Determine the [X, Y] coordinate at the center of the cell enclosing the given text.  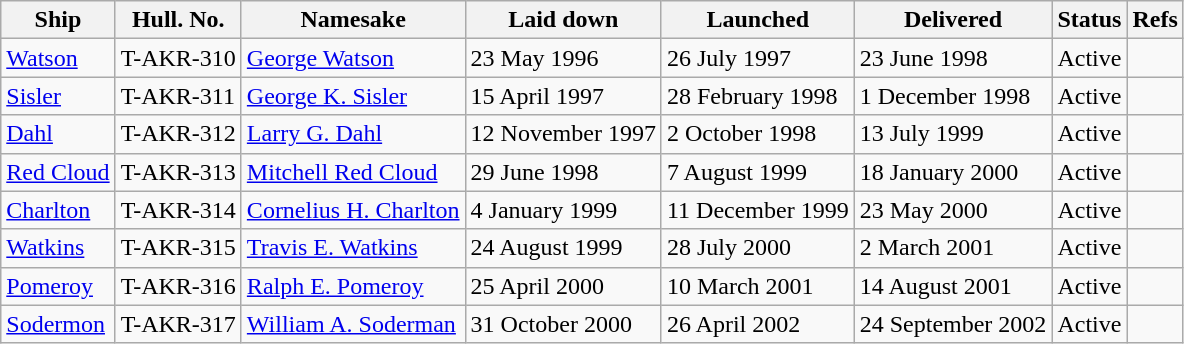
18 January 2000 [953, 172]
Cornelius H. Charlton [353, 210]
T-AKR-314 [178, 210]
Namesake [353, 20]
26 April 2002 [758, 324]
1 December 1998 [953, 96]
Pomeroy [58, 286]
14 August 2001 [953, 286]
Refs [1155, 20]
24 August 1999 [563, 248]
Mitchell Red Cloud [353, 172]
13 July 1999 [953, 134]
12 November 1997 [563, 134]
15 April 1997 [563, 96]
Ship [58, 20]
Watkins [58, 248]
7 August 1999 [758, 172]
T-AKR-316 [178, 286]
23 May 2000 [953, 210]
2 October 1998 [758, 134]
Launched [758, 20]
Sodermon [58, 324]
T-AKR-312 [178, 134]
31 October 2000 [563, 324]
2 March 2001 [953, 248]
Laid down [563, 20]
10 March 2001 [758, 286]
26 July 1997 [758, 58]
Status [1090, 20]
Sisler [58, 96]
Dahl [58, 134]
28 July 2000 [758, 248]
Charlton [58, 210]
23 May 1996 [563, 58]
28 February 1998 [758, 96]
T-AKR-315 [178, 248]
Ralph E. Pomeroy [353, 286]
T-AKR-311 [178, 96]
25 April 2000 [563, 286]
George Watson [353, 58]
T-AKR-317 [178, 324]
29 June 1998 [563, 172]
William A. Soderman [353, 324]
11 December 1999 [758, 210]
Watson [58, 58]
Red Cloud [58, 172]
24 September 2002 [953, 324]
Delivered [953, 20]
Travis E. Watkins [353, 248]
4 January 1999 [563, 210]
George K. Sisler [353, 96]
Hull. No. [178, 20]
T-AKR-310 [178, 58]
23 June 1998 [953, 58]
T-AKR-313 [178, 172]
Larry G. Dahl [353, 134]
